Capture the cell that displays the provided text and extract its [X, Y] central coordinate. 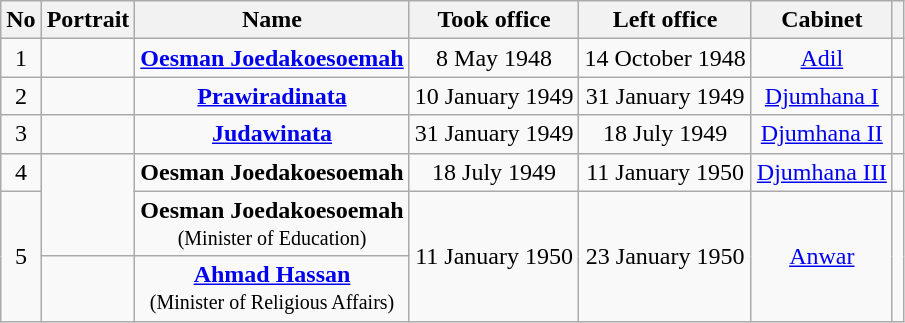
23 January 1950 [665, 256]
Left office [665, 20]
Adil [822, 58]
Portrait [88, 20]
Prawiradinata [272, 96]
Djumhana I [822, 96]
Ahmad Hassan(Minister of Religious Affairs) [272, 288]
Judawinata [272, 134]
5 [21, 256]
Name [272, 20]
4 [21, 172]
8 May 1948 [494, 58]
10 January 1949 [494, 96]
Oesman Joedakoesoemah(Minister of Education) [272, 224]
No [21, 20]
3 [21, 134]
1 [21, 58]
14 October 1948 [665, 58]
Took office [494, 20]
2 [21, 96]
Anwar [822, 256]
Djumhana III [822, 172]
Cabinet [822, 20]
Djumhana II [822, 134]
